Output the [X, Y] coordinate of the center of the cell containing the given text.  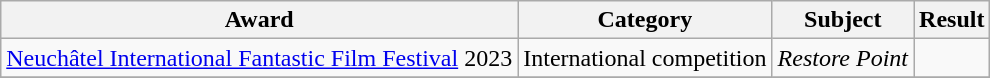
International competition [645, 58]
Result [952, 20]
Subject [842, 20]
Category [645, 20]
Neuchâtel International Fantastic Film Festival 2023 [260, 58]
Restore Point [842, 58]
Award [260, 20]
